Output the (X, Y) coordinate of the center of the cell containing the given text.  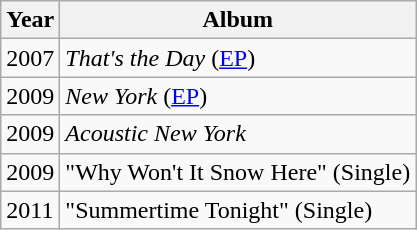
"Why Won't It Snow Here" (Single) (238, 172)
Year (30, 20)
"Summertime Tonight" (Single) (238, 210)
2011 (30, 210)
That's the Day (EP) (238, 58)
New York (EP) (238, 96)
2007 (30, 58)
Album (238, 20)
Acoustic New York (238, 134)
